Pinpoint the cell where the given text exists, returning its (X, Y) midpoint coordinate. 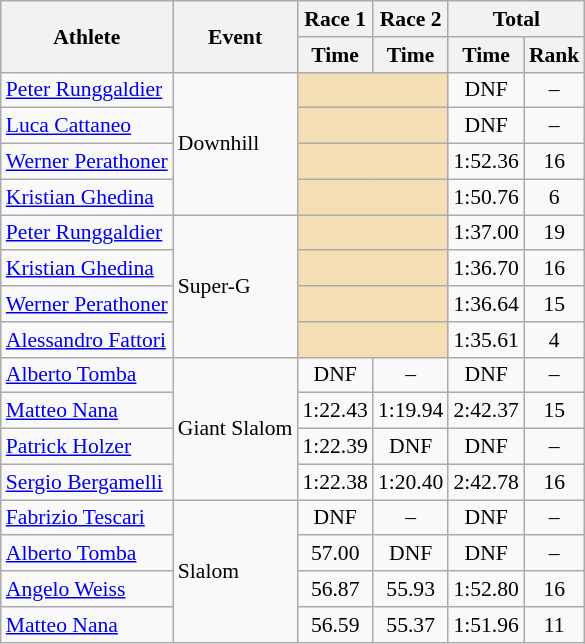
Total (516, 19)
1:36.70 (486, 269)
1:22.38 (334, 482)
Race 2 (410, 19)
Luca Cattaneo (87, 126)
56.59 (334, 625)
Slalom (236, 571)
Downhill (236, 143)
1:35.61 (486, 340)
57.00 (334, 554)
6 (554, 197)
Event (236, 36)
56.87 (334, 589)
Patrick Holzer (87, 447)
Super-G (236, 286)
11 (554, 625)
1:52.36 (486, 162)
1:37.00 (486, 233)
Fabrizio Tescari (87, 518)
Angelo Weiss (87, 589)
Sergio Bergamelli (87, 482)
19 (554, 233)
55.37 (410, 625)
Rank (554, 55)
Race 1 (334, 19)
Alessandro Fattori (87, 340)
Giant Slalom (236, 428)
1:22.39 (334, 447)
4 (554, 340)
1:22.43 (334, 411)
Athlete (87, 36)
1:50.76 (486, 197)
1:36.64 (486, 304)
1:20.40 (410, 482)
1:19.94 (410, 411)
2:42.37 (486, 411)
55.93 (410, 589)
1:51.96 (486, 625)
1:52.80 (486, 589)
2:42.78 (486, 482)
